Extract the (X, Y) coordinate from the center of the cell holding the provided text.  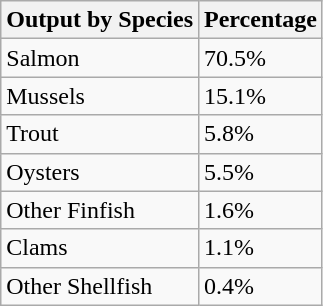
Other Finfish (100, 210)
Salmon (100, 58)
Oysters (100, 172)
70.5% (261, 58)
1.1% (261, 248)
Clams (100, 248)
Other Shellfish (100, 286)
Trout (100, 134)
15.1% (261, 96)
5.5% (261, 172)
Percentage (261, 20)
Output by Species (100, 20)
1.6% (261, 210)
0.4% (261, 286)
Mussels (100, 96)
5.8% (261, 134)
